Identify which cell holds the provided text, then report its [X, Y] central coordinate. 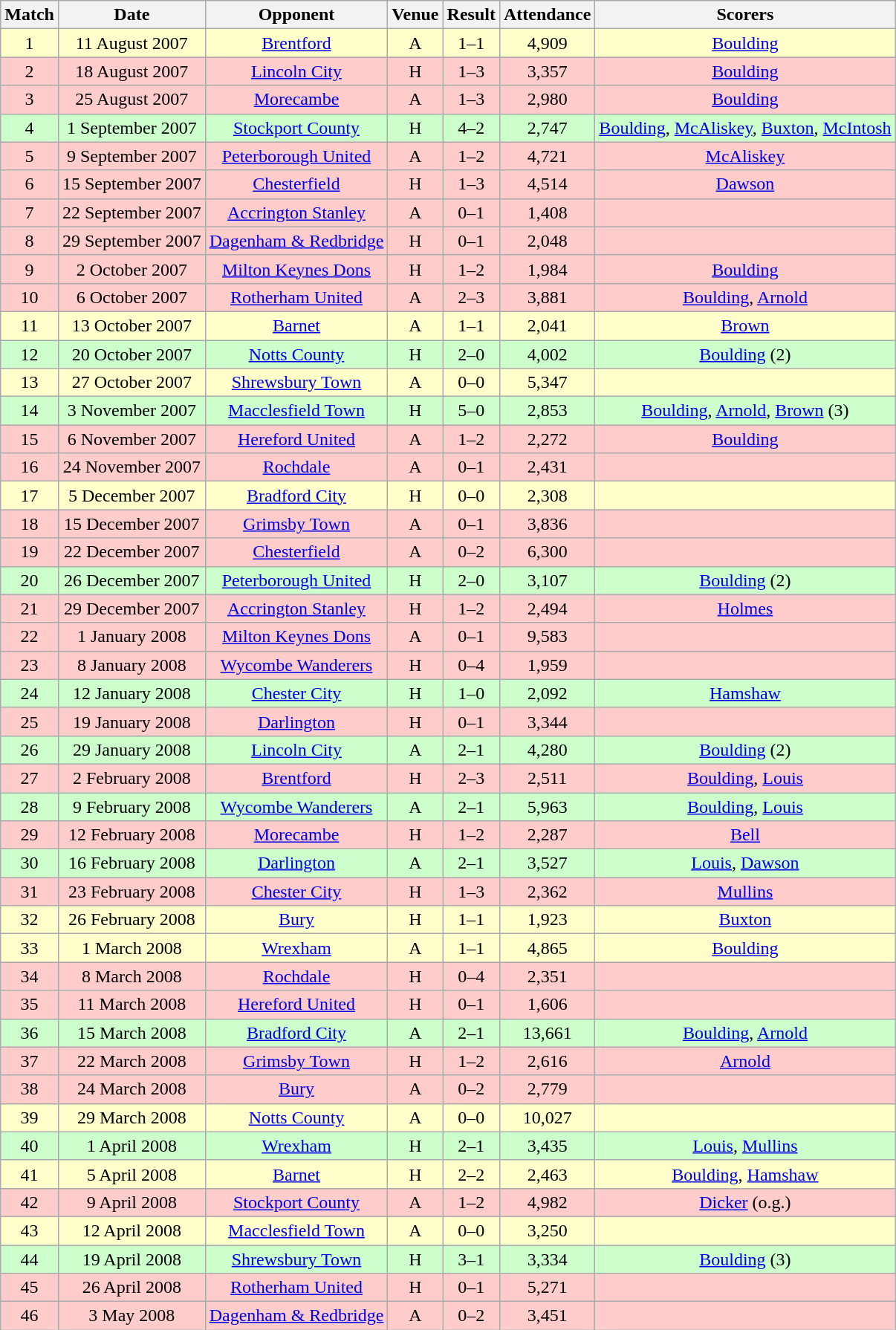
29 September 2007 [132, 241]
4,002 [547, 354]
4–2 [471, 128]
33 [30, 948]
19 April 2008 [132, 1259]
1 March 2008 [132, 948]
Boulding, Arnold, Brown (3) [745, 411]
2,779 [547, 1089]
43 [30, 1230]
29 March 2008 [132, 1117]
2,853 [547, 411]
1,923 [547, 920]
3–1 [471, 1259]
Match [30, 15]
4,982 [547, 1202]
35 [30, 1005]
1,959 [547, 665]
11 August 2007 [132, 43]
19 January 2008 [132, 721]
2,351 [547, 976]
9 April 2008 [132, 1202]
20 [30, 580]
6,300 [547, 552]
24 [30, 693]
3,451 [547, 1316]
1,984 [547, 269]
2,511 [547, 778]
44 [30, 1259]
5,963 [547, 806]
30 [30, 863]
8 January 2008 [132, 665]
2,494 [547, 609]
3 May 2008 [132, 1316]
Dicker (o.g.) [745, 1202]
32 [30, 920]
1 September 2007 [132, 128]
27 [30, 778]
3 November 2007 [132, 411]
25 August 2007 [132, 100]
Date [132, 15]
18 August 2007 [132, 71]
5,347 [547, 383]
Boulding (3) [745, 1259]
5 [30, 156]
Attendance [547, 15]
Opponent [296, 15]
5,271 [547, 1288]
8 [30, 241]
46 [30, 1316]
3,881 [547, 297]
2,048 [547, 241]
4,514 [547, 184]
11 March 2008 [132, 1005]
Arnold [745, 1061]
10 [30, 297]
13,661 [547, 1033]
9 [30, 269]
3,357 [547, 71]
3,250 [547, 1230]
Hamshaw [745, 693]
16 February 2008 [132, 863]
5 April 2008 [132, 1174]
42 [30, 1202]
1–0 [471, 693]
3 [30, 100]
5 December 2007 [132, 496]
Louis, Dawson [745, 863]
3,334 [547, 1259]
1,408 [547, 213]
4 [30, 128]
14 [30, 411]
34 [30, 976]
11 [30, 325]
27 October 2007 [132, 383]
3,344 [547, 721]
29 December 2007 [132, 609]
Louis, Mullins [745, 1146]
Boulding, Hamshaw [745, 1174]
22 December 2007 [132, 552]
9,583 [547, 637]
15 [30, 439]
16 [30, 467]
4,721 [547, 156]
31 [30, 892]
2,616 [547, 1061]
26 December 2007 [132, 580]
Scorers [745, 15]
2,041 [547, 325]
21 [30, 609]
2–2 [471, 1174]
2,287 [547, 835]
36 [30, 1033]
29 [30, 835]
40 [30, 1146]
22 March 2008 [132, 1061]
13 October 2007 [132, 325]
13 [30, 383]
1,606 [547, 1005]
Boulding, McAliskey, Buxton, McIntosh [745, 128]
2,980 [547, 100]
4,280 [547, 750]
24 November 2007 [132, 467]
12 January 2008 [132, 693]
9 September 2007 [132, 156]
12 February 2008 [132, 835]
15 March 2008 [132, 1033]
2,747 [547, 128]
22 September 2007 [132, 213]
Result [471, 15]
8 March 2008 [132, 976]
15 September 2007 [132, 184]
4,865 [547, 948]
25 [30, 721]
41 [30, 1174]
26 [30, 750]
Dawson [745, 184]
17 [30, 496]
15 December 2007 [132, 524]
23 February 2008 [132, 892]
Mullins [745, 892]
1 [30, 43]
2 February 2008 [132, 778]
10,027 [547, 1117]
3,435 [547, 1146]
6 October 2007 [132, 297]
Brown [745, 325]
Buxton [745, 920]
23 [30, 665]
26 February 2008 [132, 920]
39 [30, 1117]
38 [30, 1089]
McAliskey [745, 156]
6 [30, 184]
2,272 [547, 439]
2,308 [547, 496]
37 [30, 1061]
12 April 2008 [132, 1230]
3,107 [547, 580]
3,836 [547, 524]
2,092 [547, 693]
Holmes [745, 609]
1 January 2008 [132, 637]
19 [30, 552]
9 February 2008 [132, 806]
2,431 [547, 467]
18 [30, 524]
24 March 2008 [132, 1089]
2 [30, 71]
Venue [415, 15]
5–0 [471, 411]
2 October 2007 [132, 269]
22 [30, 637]
1 April 2008 [132, 1146]
3,527 [547, 863]
2,362 [547, 892]
12 [30, 354]
20 October 2007 [132, 354]
2,463 [547, 1174]
29 January 2008 [132, 750]
7 [30, 213]
6 November 2007 [132, 439]
4,909 [547, 43]
26 April 2008 [132, 1288]
Bell [745, 835]
28 [30, 806]
45 [30, 1288]
